Output the (X, Y) coordinate of the center of the cell containing the given text.  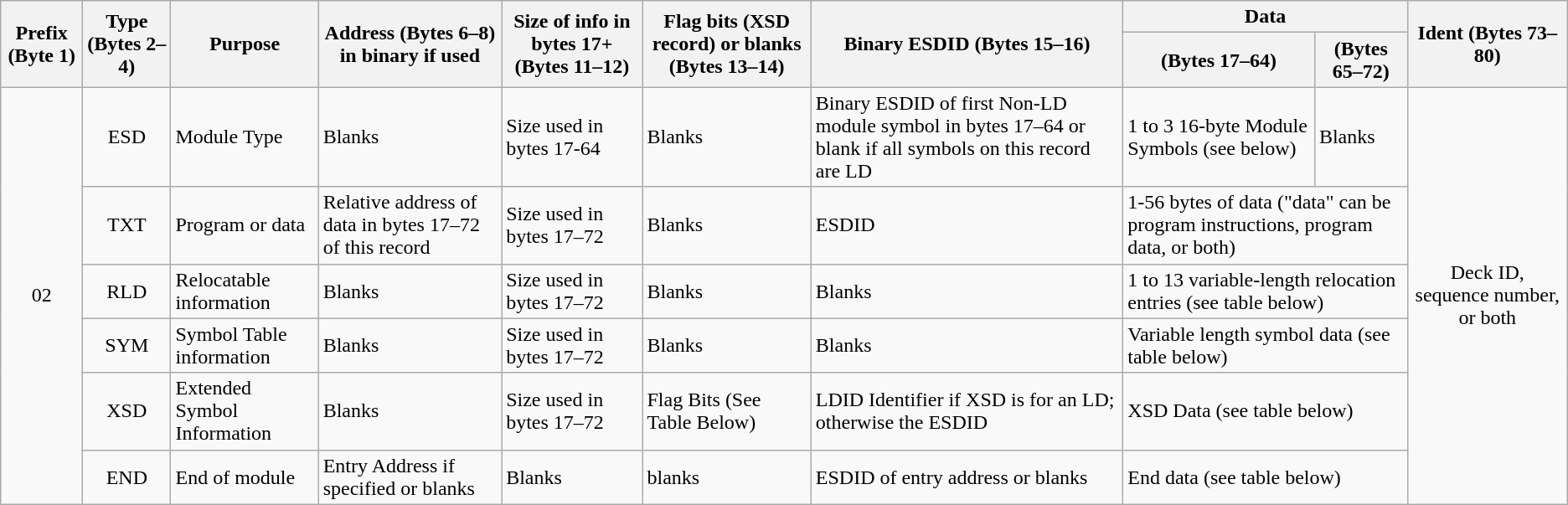
ESDID (967, 225)
1-56 bytes of data ("data" can be program instructions, program data, or both) (1266, 225)
Binary ESDID of first Non-LD module symbol in bytes 17–64 or blank if all symbols on this record are LD (967, 137)
Symbol Table information (245, 345)
Variable length symbol data (see table below) (1266, 345)
Module Type (245, 137)
02 (42, 296)
Size used in bytes 17-64 (572, 137)
ESD (127, 137)
1 to 13 variable-length relocation entries (see table below) (1266, 291)
Purpose (245, 44)
LDID Identifier if XSD is for an LD; otherwise the ESDID (967, 411)
End data (see table below) (1266, 477)
(Bytes 65–72) (1360, 60)
1 to 3 16-byte Module Symbols (see below) (1220, 137)
(Bytes 17–64) (1220, 60)
Flag bits (XSD record) or blanks (Bytes 13–14) (727, 44)
Binary ESDID (Bytes 15–16) (967, 44)
TXT (127, 225)
Prefix (Byte 1) (42, 44)
Address (Bytes 6–8) in binary if used (410, 44)
End of module (245, 477)
XSD Data (see table below) (1266, 411)
Size of info in bytes 17+ (Bytes 11–12) (572, 44)
Entry Address if specified or blanks (410, 477)
ESDID of entry address or blanks (967, 477)
RLD (127, 291)
XSD (127, 411)
Deck ID,sequence number,or both (1488, 296)
Data (1266, 17)
Program or data (245, 225)
Extended Symbol Information (245, 411)
Flag Bits (See Table Below) (727, 411)
blanks (727, 477)
Relocatable information (245, 291)
Type (Bytes 2–4) (127, 44)
SYM (127, 345)
Relative address of data in bytes 17–72 of this record (410, 225)
Ident (Bytes 73–80) (1488, 44)
END (127, 477)
